Output the [X, Y] coordinate of the center of the cell containing the given text.  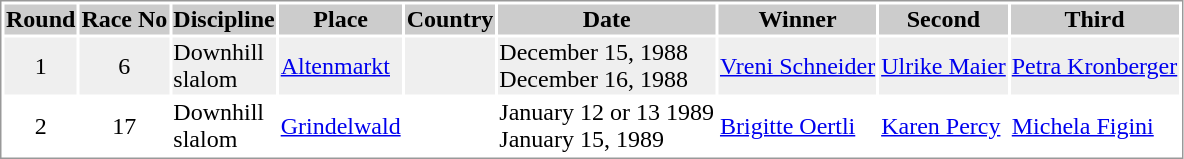
6 [124, 66]
January 12 or 13 1989January 15, 1989 [607, 126]
Second [944, 19]
Petra Kronberger [1094, 66]
December 15, 1988December 16, 1988 [607, 66]
Round [40, 19]
Grindelwald [340, 126]
Ulrike Maier [944, 66]
Place [340, 19]
Third [1094, 19]
Discipline [224, 19]
2 [40, 126]
1 [40, 66]
17 [124, 126]
Karen Percy [944, 126]
Date [607, 19]
Vreni Schneider [797, 66]
Altenmarkt [340, 66]
Race No [124, 19]
Winner [797, 19]
Brigitte Oertli [797, 126]
Michela Figini [1094, 126]
Country [450, 19]
